Provide the (X, Y) coordinate of the cell's center where the given text is located.  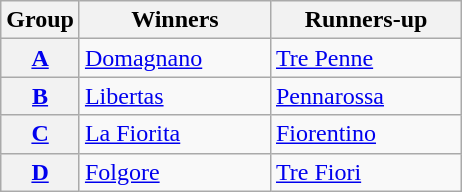
Tre Fiori (366, 172)
B (40, 96)
C (40, 134)
Libertas (174, 96)
Folgore (174, 172)
La Fiorita (174, 134)
Group (40, 20)
Winners (174, 20)
D (40, 172)
Tre Penne (366, 58)
Runners-up (366, 20)
Fiorentino (366, 134)
Domagnano (174, 58)
A (40, 58)
Pennarossa (366, 96)
